Detect which cell encompasses the target text, then output its [X, Y] center coordinate. 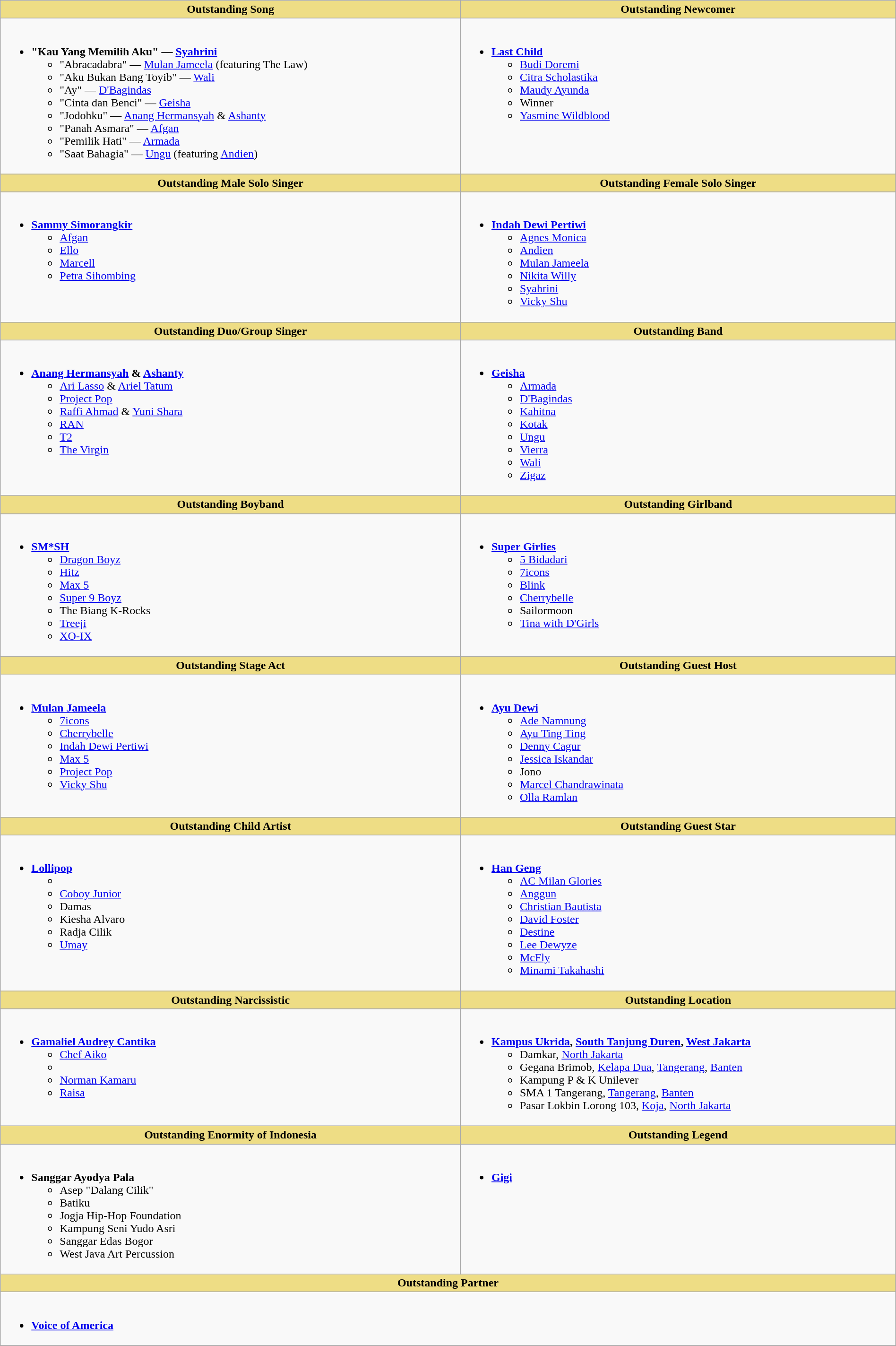
Outstanding Boyband [231, 504]
Ayu DewiAde NamnungAyu Ting TingDenny CagurJessica IskandarJonoMarcel ChandrawinataOlla Ramlan [678, 746]
Outstanding Stage Act [231, 665]
Super Girlies5 Bidadari7iconsBlinkCherrybelleSailormoonTina with D'Girls [678, 585]
Outstanding Partner [448, 1283]
Gamaliel Audrey CantikaChef AikoNorman KamaruRaisa [231, 1068]
Han GengAC Milan GloriesAnggunChristian BautistaDavid FosterDestineLee DewyzeMcFlyMinami Takahashi [678, 912]
Indah Dewi PertiwiAgnes MonicaAndienMulan JameelaNikita WillySyahriniVicky Shu [678, 257]
Outstanding Narcissistic [231, 1000]
Outstanding Guest Star [678, 826]
Outstanding Male Solo Singer [231, 183]
Outstanding Location [678, 1000]
Anang Hermansyah & AshantyAri Lasso & Ariel TatumProject PopRaffi Ahmad & Yuni SharaRANT2The Virgin [231, 418]
Sammy SimorangkirAfganElloMarcellPetra Sihombing [231, 257]
Outstanding Song [231, 9]
Outstanding Girlband [678, 504]
LollipopCoboy JuniorDamasKiesha AlvaroRadja CilikUmay [231, 912]
Sanggar Ayodya PalaAsep "Dalang Cilik"BatikuJogja Hip-Hop FoundationKampung Seni Yudo AsriSanggar Edas BogorWest Java Art Percussion [231, 1209]
Outstanding Band [678, 331]
Outstanding Child Artist [231, 826]
Voice of America [448, 1319]
Outstanding Enormity of Indonesia [231, 1135]
Gigi [678, 1209]
Mulan Jameela7iconsCherrybelleIndah Dewi PertiwiMax 5Project PopVicky Shu [231, 746]
SM*SHDragon BoyzHitzMax 5Super 9 BoyzThe Biang K-RocksTreejiXO-IX [231, 585]
Outstanding Newcomer [678, 9]
GeishaArmadaD'BagindasKahitnaKotakUnguVierraWaliZigaz [678, 418]
Outstanding Duo/Group Singer [231, 331]
Outstanding Guest Host [678, 665]
Outstanding Female Solo Singer [678, 183]
Outstanding Legend [678, 1135]
Last ChildBudi DoremiCitra ScholastikaMaudy AyundaWinnerYasmine Wildblood [678, 96]
